Return (x, y) of the center of cell containing provided text 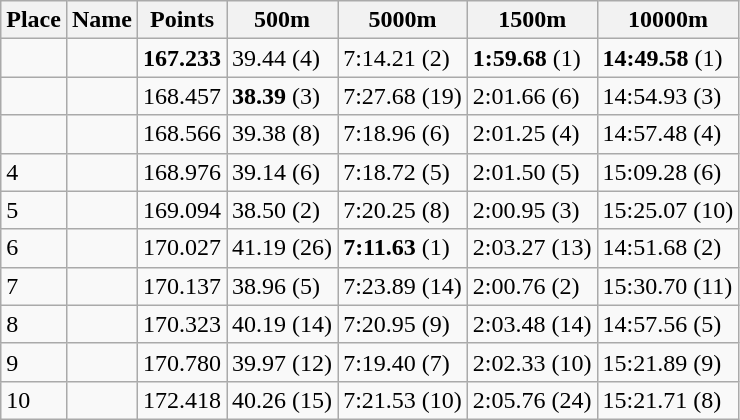
7:27.68 (19) (403, 96)
170.027 (182, 248)
2:05.76 (24) (532, 400)
5000m (403, 20)
39.14 (6) (282, 172)
Place (34, 20)
7:18.72 (5) (403, 172)
41.19 (26) (282, 248)
7:20.95 (9) (403, 324)
39.97 (12) (282, 362)
168.457 (182, 96)
15:25.07 (10) (668, 210)
500m (282, 20)
4 (34, 172)
170.780 (182, 362)
39.38 (8) (282, 134)
2:02.33 (10) (532, 362)
2:00.95 (3) (532, 210)
2:03.48 (14) (532, 324)
2:03.27 (13) (532, 248)
9 (34, 362)
7:14.21 (2) (403, 58)
7:11.63 (1) (403, 248)
14:51.68 (2) (668, 248)
167.233 (182, 58)
8 (34, 324)
168.976 (182, 172)
10000m (668, 20)
7:19.40 (7) (403, 362)
170.137 (182, 286)
2:01.25 (4) (532, 134)
38.50 (2) (282, 210)
Points (182, 20)
6 (34, 248)
40.19 (14) (282, 324)
14:57.56 (5) (668, 324)
1500m (532, 20)
14:54.93 (3) (668, 96)
10 (34, 400)
14:49.58 (1) (668, 58)
169.094 (182, 210)
170.323 (182, 324)
2:00.76 (2) (532, 286)
Name (102, 20)
2:01.50 (5) (532, 172)
15:21.71 (8) (668, 400)
7 (34, 286)
1:59.68 (1) (532, 58)
5 (34, 210)
7:21.53 (10) (403, 400)
172.418 (182, 400)
15:21.89 (9) (668, 362)
40.26 (15) (282, 400)
38.96 (5) (282, 286)
15:30.70 (11) (668, 286)
7:23.89 (14) (403, 286)
2:01.66 (6) (532, 96)
15:09.28 (6) (668, 172)
38.39 (3) (282, 96)
168.566 (182, 134)
39.44 (4) (282, 58)
7:20.25 (8) (403, 210)
7:18.96 (6) (403, 134)
14:57.48 (4) (668, 134)
